Provide the [X, Y] coordinate of the cell's center where the given text is located.  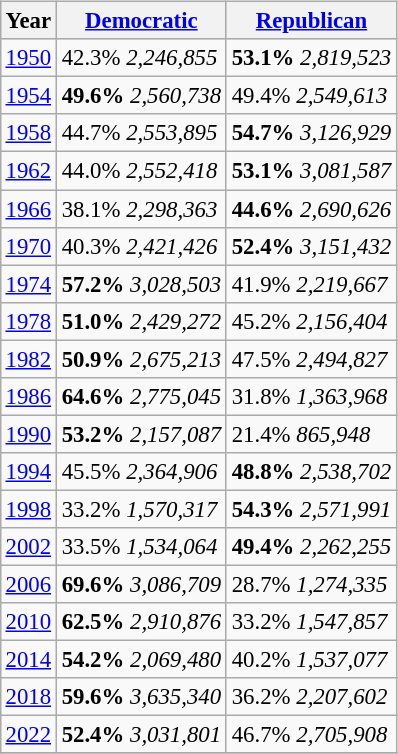
1990 [28, 434]
36.2% 2,207,602 [311, 697]
57.2% 3,028,503 [141, 284]
1970 [28, 246]
40.3% 2,421,426 [141, 246]
1958 [28, 133]
Republican [311, 21]
44.7% 2,553,895 [141, 133]
2018 [28, 697]
31.8% 1,363,968 [311, 396]
1966 [28, 209]
1998 [28, 509]
50.9% 2,675,213 [141, 359]
33.2% 1,570,317 [141, 509]
49.4% 2,262,255 [311, 547]
Year [28, 21]
1978 [28, 321]
53.1% 3,081,587 [311, 171]
1974 [28, 284]
54.3% 2,571,991 [311, 509]
47.5% 2,494,827 [311, 359]
54.2% 2,069,480 [141, 660]
28.7% 1,274,335 [311, 584]
52.4% 3,151,432 [311, 246]
1994 [28, 472]
38.1% 2,298,363 [141, 209]
1950 [28, 58]
49.4% 2,549,613 [311, 96]
69.6% 3,086,709 [141, 584]
1954 [28, 96]
59.6% 3,635,340 [141, 697]
21.4% 865,948 [311, 434]
33.2% 1,547,857 [311, 622]
48.8% 2,538,702 [311, 472]
2006 [28, 584]
1986 [28, 396]
2010 [28, 622]
44.6% 2,690,626 [311, 209]
2002 [28, 547]
41.9% 2,219,667 [311, 284]
53.2% 2,157,087 [141, 434]
51.0% 2,429,272 [141, 321]
2014 [28, 660]
52.4% 3,031,801 [141, 735]
1982 [28, 359]
54.7% 3,126,929 [311, 133]
44.0% 2,552,418 [141, 171]
64.6% 2,775,045 [141, 396]
42.3% 2,246,855 [141, 58]
53.1% 2,819,523 [311, 58]
1962 [28, 171]
45.2% 2,156,404 [311, 321]
46.7% 2,705,908 [311, 735]
45.5% 2,364,906 [141, 472]
33.5% 1,534,064 [141, 547]
49.6% 2,560,738 [141, 96]
2022 [28, 735]
62.5% 2,910,876 [141, 622]
Democratic [141, 21]
40.2% 1,537,077 [311, 660]
